Search for the cell housing the specified text and yield its (X, Y) center coordinate. 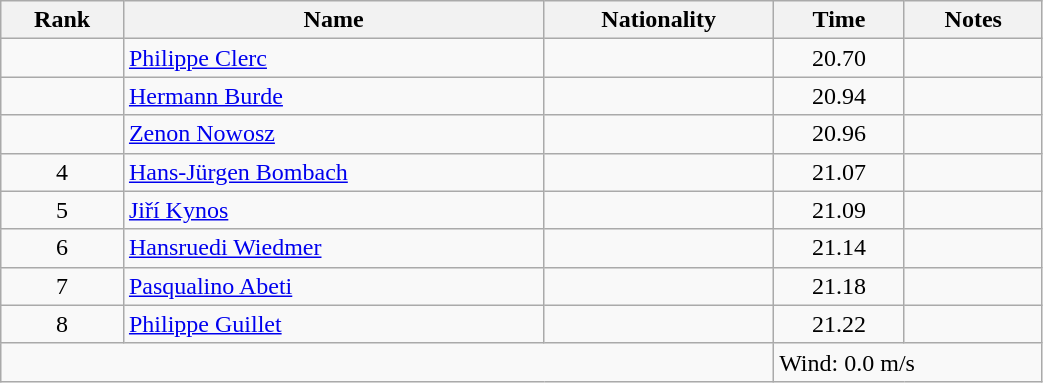
20.94 (840, 96)
21.07 (840, 172)
5 (62, 210)
20.70 (840, 58)
4 (62, 172)
Time (840, 20)
Zenon Nowosz (333, 134)
Wind: 0.0 m/s (908, 362)
21.14 (840, 248)
Hans-Jürgen Bombach (333, 172)
21.09 (840, 210)
21.22 (840, 324)
Jiří Kynos (333, 210)
Pasqualino Abeti (333, 286)
Notes (973, 20)
Philippe Clerc (333, 58)
Name (333, 20)
6 (62, 248)
Hermann Burde (333, 96)
21.18 (840, 286)
Rank (62, 20)
7 (62, 286)
20.96 (840, 134)
Hansruedi Wiedmer (333, 248)
8 (62, 324)
Philippe Guillet (333, 324)
Nationality (659, 20)
